Pinpoint the cell where the given text exists, returning its (X, Y) midpoint coordinate. 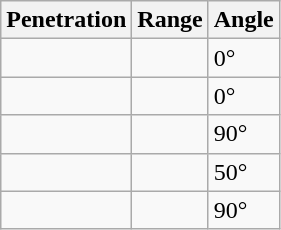
Penetration (66, 20)
Angle (244, 20)
Range (170, 20)
50° (244, 172)
